Return the (X, Y) coordinate for the center point of the cell that contains the specified text.  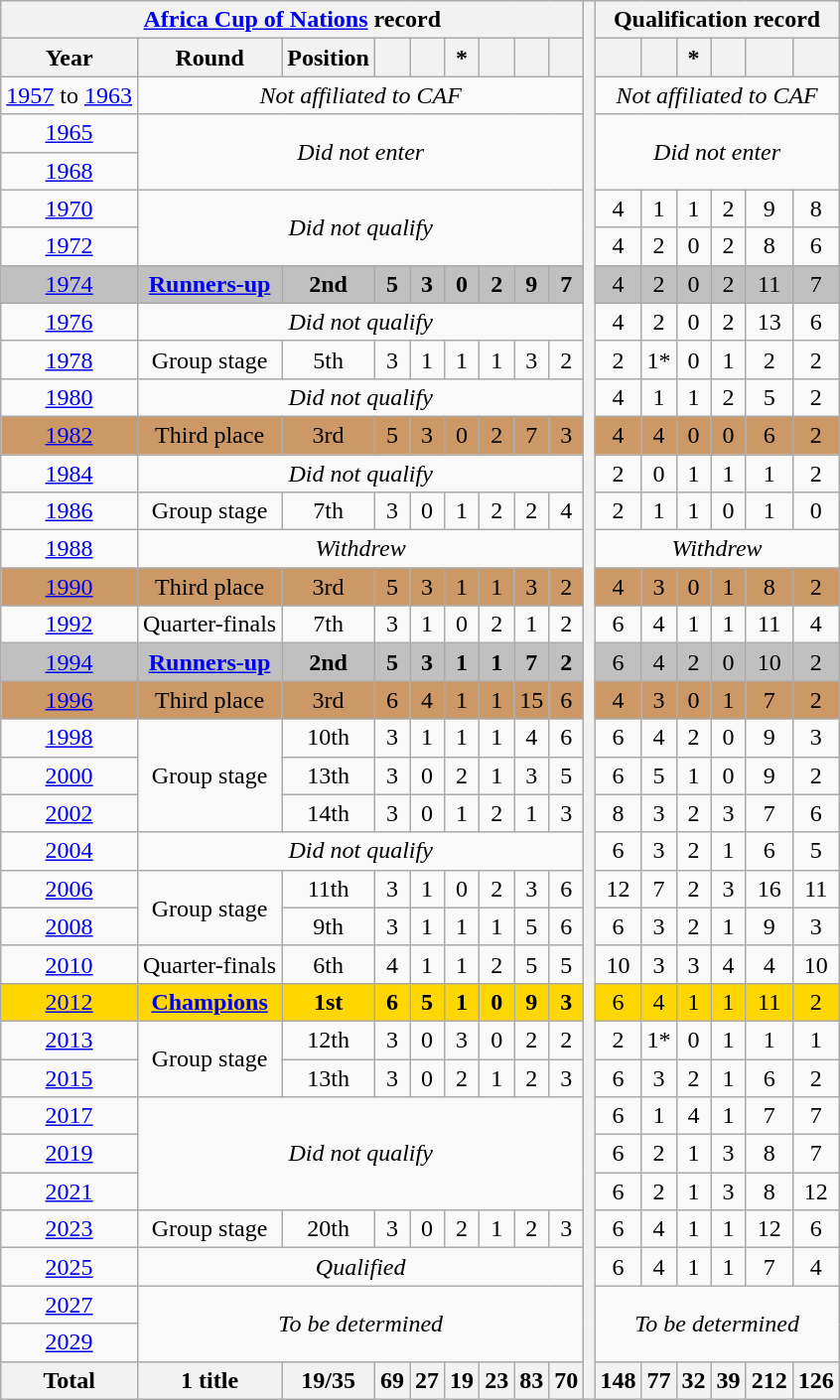
23 (496, 1380)
1970 (70, 209)
5th (329, 359)
1998 (70, 738)
2006 (70, 889)
1982 (70, 435)
1980 (70, 397)
15 (532, 700)
1974 (70, 284)
126 (816, 1380)
Year (70, 58)
10th (329, 738)
14th (329, 813)
6th (329, 964)
77 (659, 1380)
69 (391, 1380)
70 (566, 1380)
Africa Cup of Nations record (292, 20)
1992 (70, 625)
212 (769, 1380)
2017 (70, 1116)
1972 (70, 246)
1996 (70, 700)
148 (618, 1380)
16 (769, 889)
1994 (70, 662)
1965 (70, 133)
Qualification record (717, 20)
1st (329, 1002)
39 (729, 1380)
1978 (70, 359)
2008 (70, 926)
1968 (70, 171)
2021 (70, 1191)
2029 (70, 1342)
2019 (70, 1154)
2025 (70, 1267)
2015 (70, 1077)
Round (209, 58)
2004 (70, 851)
Total (70, 1380)
1986 (70, 511)
83 (532, 1380)
20th (329, 1229)
1 title (209, 1380)
2023 (70, 1229)
32 (693, 1380)
1957 to 1963 (70, 95)
13 (769, 322)
2010 (70, 964)
Champions (209, 1002)
1988 (70, 549)
19 (463, 1380)
1984 (70, 474)
1990 (70, 587)
11th (329, 889)
2000 (70, 775)
Qualified (359, 1267)
2013 (70, 1040)
9th (329, 926)
Position (329, 58)
2027 (70, 1305)
2002 (70, 813)
1976 (70, 322)
12th (329, 1040)
19/35 (329, 1380)
27 (427, 1380)
2012 (70, 1002)
